Determine the [X, Y] coordinate at the center of the cell enclosing the given text.  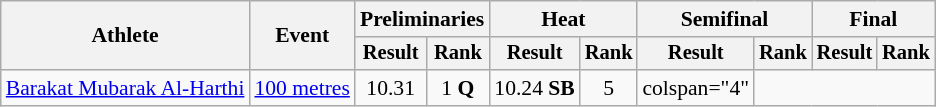
Semifinal [724, 19]
5 [609, 88]
Final [874, 19]
1 Q [458, 88]
Event [302, 36]
Preliminaries [422, 19]
Barakat Mubarak Al-Harthi [126, 88]
100 metres [302, 88]
colspan="4" [696, 88]
Athlete [126, 36]
Heat [563, 19]
10.31 [391, 88]
10.24 SB [534, 88]
